Locate the cell with the specified text and output its [x, y] center coordinate. 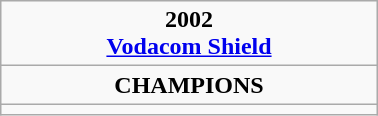
2002 Vodacom Shield [189, 34]
CHAMPIONS [189, 85]
